Detect which cell encompasses the target text, then output its (X, Y) center coordinate. 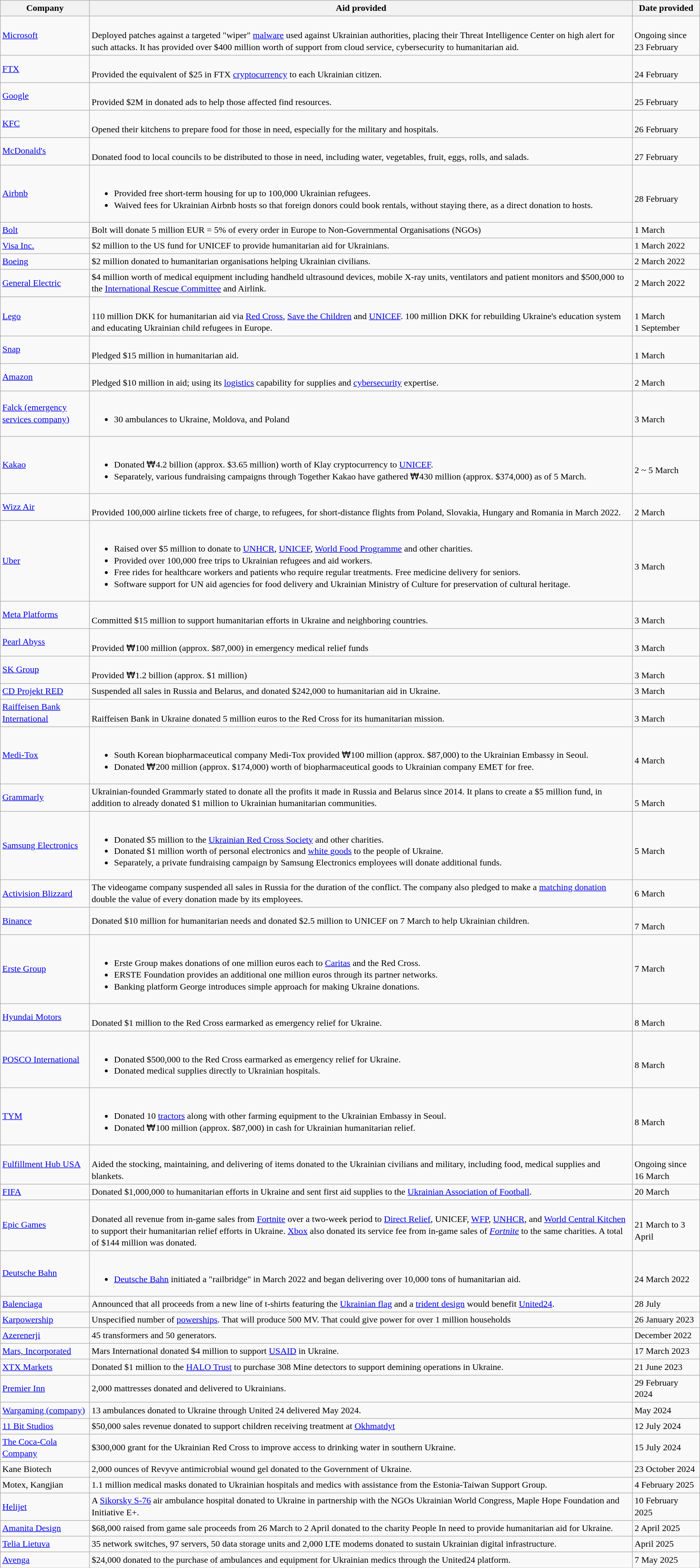
29 February 2024 (666, 1389)
35 network switches, 97 servers, 50 data storage units and 2,000 LTE modems donated to sustain Ukrainian digital infrastructure. (361, 1544)
27 February (666, 151)
Medi-Tox (45, 756)
Raiffeisen Bank International (45, 713)
Lego (45, 316)
Ongoing since 23 February (666, 36)
General Electric (45, 283)
13 ambulances donated to Ukraine through United 24 delivered May 2024. (361, 1410)
Meta Platforms (45, 614)
Microsoft (45, 36)
4 March (666, 756)
Activision Blizzard (45, 894)
12 July 2024 (666, 1426)
Amanita Design (45, 1528)
KFC (45, 124)
$50,000 sales revenue donated to support children receiving treatment at Okhmatdyt (361, 1426)
FIFA (45, 1192)
Mars International donated $4 million to support USAID in Ukraine. (361, 1351)
$24,000 donated to the purchase of ambulances and equipment for Ukrainian medics through the United24 platform. (361, 1560)
Donated $1 million to the Red Cross earmarked as emergency relief for Ukraine. (361, 1017)
2,000 mattresses donated and delivered to Ukrainians. (361, 1389)
Wargaming (company) (45, 1410)
4 February 2025 (666, 1485)
23 October 2024 (666, 1469)
28 July (666, 1304)
7 May 2025 (666, 1560)
25 February (666, 96)
2 ~ 5 March (666, 465)
XTX Markets (45, 1367)
Grammarly (45, 797)
Binance (45, 921)
Boeing (45, 262)
6 March (666, 894)
Kakao (45, 465)
Company (45, 8)
Pledged $15 million in humanitarian aid. (361, 350)
Raiffeisen Bank in Ukraine donated 5 million euros to the Red Cross for its humanitarian mission. (361, 713)
1.1 million medical masks donated to Ukrainian hospitals and medics with assistance from the Estonia-Taiwan Support Group. (361, 1485)
26 January 2023 (666, 1319)
21 June 2023 (666, 1367)
TYM (45, 1117)
11 Bit Studios (45, 1426)
Donated $1 million to the HALO Trust to purchase 308 Mine detectors to support demining operations in Ukraine. (361, 1367)
$68,000 raised from game sale proceeds from 26 March to 2 April donated to the charity People In need to provide humanitarian aid for Ukraine. (361, 1528)
$2 million donated to humanitarian organisations helping Ukrainian civilians. (361, 262)
McDonald's (45, 151)
Mars, Incorporated (45, 1351)
Snap (45, 350)
Hyundai Motors (45, 1017)
17 March 2023 (666, 1351)
CD Projekt RED (45, 691)
Date provided (666, 8)
The Coca-Cola Company (45, 1448)
Donated $10 million for humanitarian needs and donated $2.5 million to UNICEF on 7 March to help Ukrainian children. (361, 921)
SK Group (45, 670)
Provided ₩1.2 billion (approx. $1 million) (361, 670)
Falck (emergency services company) (45, 413)
24 February (666, 69)
1 March1 September (666, 316)
Balenciaga (45, 1304)
Committed $15 million to support humanitarian efforts in Ukraine and neighboring countries. (361, 614)
FTX (45, 69)
Pearl Abyss (45, 642)
30 ambulances to Ukraine, Moldova, and Poland (361, 413)
Avenga (45, 1560)
Provided ₩100 million (approx. $87,000) in emergency medical relief funds (361, 642)
Bolt (45, 230)
20 March (666, 1192)
December 2022 (666, 1336)
24 March 2022 (666, 1274)
2 April 2025 (666, 1528)
28 February (666, 194)
1 March 2022 (666, 246)
Airbnb (45, 194)
Bolt will donate 5 million EUR = 5% of every order in Europe to Non-Governmental Organisations (NGOs) (361, 230)
Suspended all sales in Russia and Belarus, and donated $242,000 to humanitarian aid in Ukraine. (361, 691)
April 2025 (666, 1544)
21 March to 3 April (666, 1225)
Samsung Electronics (45, 846)
Karpowership (45, 1319)
POSCO International (45, 1060)
45 transformers and 50 generators. (361, 1336)
Visa Inc. (45, 246)
Motex, Kangjian (45, 1485)
Wizz Air (45, 507)
26 February (666, 124)
Deutsche Bahn initiated a "railbridge" in March 2022 and began delivering over 10,000 tons of humanitarian aid. (361, 1274)
10 February 2025 (666, 1507)
May 2024 (666, 1410)
Kane Biotech (45, 1469)
Epic Games (45, 1225)
$2 million to the US fund for UNICEF to provide humanitarian aid for Ukrainians. (361, 246)
Ongoing since 16 March (666, 1164)
Uber (45, 561)
$300,000 grant for the Ukrainian Red Cross to improve access to drinking water in southern Ukraine. (361, 1448)
Google (45, 96)
Azerenerji (45, 1336)
Opened their kitchens to prepare food for those in need, especially for the military and hospitals. (361, 124)
Announced that all proceeds from a new line of t-shirts featuring the Ukrainian flag and a trident design would benefit United24. (361, 1304)
Donated $500,000 to the Red Cross earmarked as emergency relief for Ukraine.Donated medical supplies directly to Ukrainian hospitals. (361, 1060)
Provided the equivalent of $25 in FTX cryptocurrency to each Ukrainian citizen. (361, 69)
Amazon (45, 377)
Helijet (45, 1507)
15 July 2024 (666, 1448)
Deutsche Bahn (45, 1274)
2,000 ounces of Revyve antimicrobial wound gel donated to the Government of Ukraine. (361, 1469)
Pledged $10 million in aid; using its logistics capability for supplies and cybersecurity expertise. (361, 377)
Donated $1,000,000 to humanitarian efforts in Ukraine and sent first aid supplies to the Ukrainian Association of Football. (361, 1192)
Telia Lietuva (45, 1544)
Provided $2M in donated ads to help those affected find resources. (361, 96)
Aid provided (361, 8)
Fulfillment Hub USA (45, 1164)
Provided 100,000 airline tickets free of charge, to refugees, for short-distance flights from Poland, Slovakia, Hungary and Romania in March 2022. (361, 507)
Premier Inn (45, 1389)
Unspecified number of powerships. That will produce 500 MV. That could give power for over 1 million households (361, 1319)
Donated food to local councils to be distributed to those in need, including water, vegetables, fruit, eggs, rolls, and salads. (361, 151)
Erste Group (45, 969)
